Return the (X, Y) coordinate for the center point of the cell that contains the specified text.  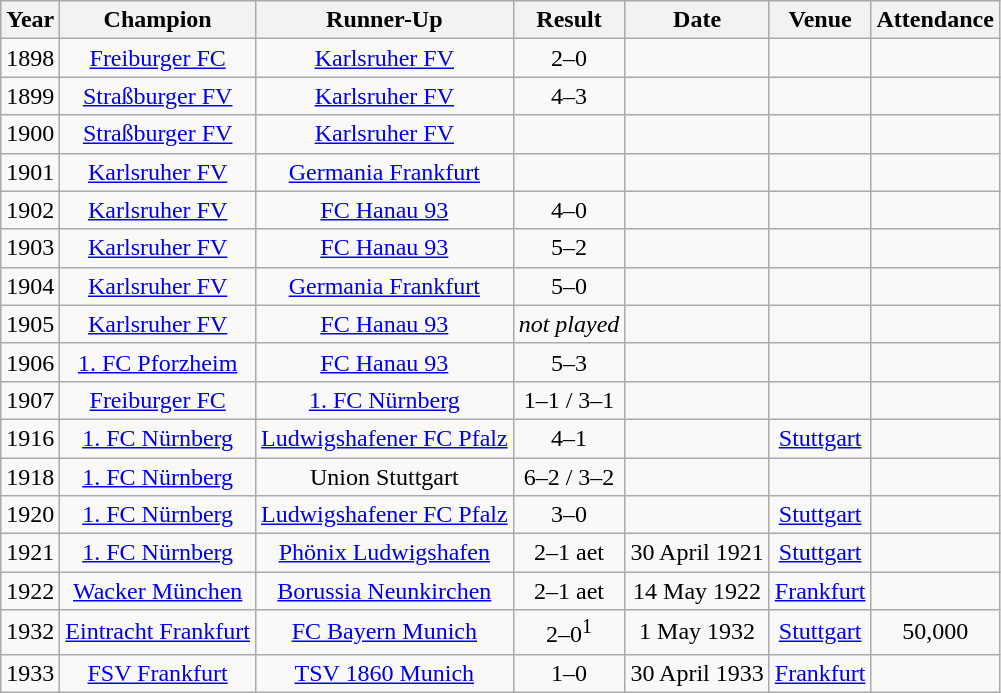
TSV 1860 Munich (384, 673)
14 May 1922 (697, 591)
1905 (30, 324)
1901 (30, 172)
1906 (30, 362)
Union Stuttgart (384, 477)
1921 (30, 553)
3–0 (569, 515)
5–0 (569, 286)
Borussia Neunkirchen (384, 591)
4–3 (569, 96)
1899 (30, 96)
FSV Frankfurt (158, 673)
1907 (30, 400)
1–0 (569, 673)
30 April 1933 (697, 673)
FC Bayern Munich (384, 632)
1933 (30, 673)
Champion (158, 20)
5–2 (569, 248)
4–1 (569, 438)
5–3 (569, 362)
1903 (30, 248)
1–1 / 3–1 (569, 400)
1902 (30, 210)
1. FC Pforzheim (158, 362)
Result (569, 20)
1920 (30, 515)
2–01 (569, 632)
Attendance (935, 20)
6–2 / 3–2 (569, 477)
1 May 1932 (697, 632)
Date (697, 20)
Wacker München (158, 591)
1932 (30, 632)
Eintracht Frankfurt (158, 632)
1922 (30, 591)
Phönix Ludwigshafen (384, 553)
2–0 (569, 58)
1900 (30, 134)
1916 (30, 438)
1898 (30, 58)
4–0 (569, 210)
not played (569, 324)
Year (30, 20)
1918 (30, 477)
Runner-Up (384, 20)
1904 (30, 286)
30 April 1921 (697, 553)
50,000 (935, 632)
Venue (820, 20)
